Capture the cell that displays the provided text and extract its [X, Y] central coordinate. 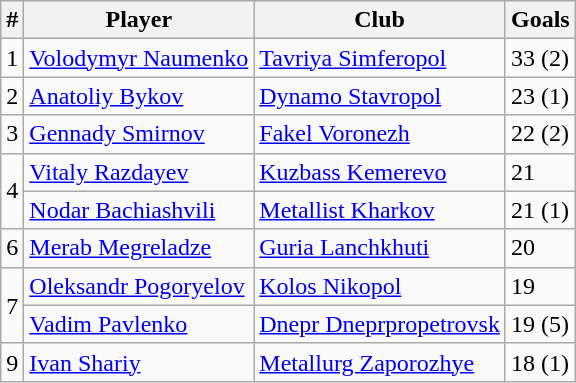
# [12, 20]
6 [12, 248]
Dnepr Dneprpropetrovsk [380, 324]
20 [540, 248]
Gennady Smirnov [139, 134]
Nodar Bachiashvili [139, 210]
23 (1) [540, 96]
19 (5) [540, 324]
1 [12, 58]
19 [540, 286]
Player [139, 20]
Metallist Kharkov [380, 210]
4 [12, 191]
3 [12, 134]
7 [12, 305]
Metallurg Zaporozhye [380, 362]
22 (2) [540, 134]
Fakel Voronezh [380, 134]
Guria Lanchkhuti [380, 248]
18 (1) [540, 362]
Volodymyr Naumenko [139, 58]
Kolos Nikopol [380, 286]
Goals [540, 20]
2 [12, 96]
21 (1) [540, 210]
Vadim Pavlenko [139, 324]
33 (2) [540, 58]
Ivan Shariy [139, 362]
9 [12, 362]
Kuzbass Kemerevo [380, 172]
Tavriya Simferopol [380, 58]
Club [380, 20]
Oleksandr Pogoryelov [139, 286]
Anatoliy Bykov [139, 96]
21 [540, 172]
Merab Megreladze [139, 248]
Dynamo Stavropol [380, 96]
Vitaly Razdayev [139, 172]
